Identify which cell holds the provided text, then report its [X, Y] central coordinate. 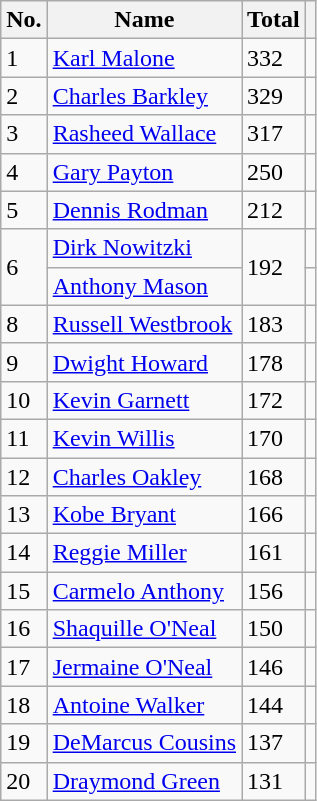
317 [274, 134]
Charles Barkley [144, 96]
329 [274, 96]
332 [274, 58]
Carmelo Anthony [144, 591]
Shaquille O'Neal [144, 629]
Gary Payton [144, 172]
183 [274, 324]
144 [274, 705]
156 [274, 591]
161 [274, 553]
146 [274, 667]
Reggie Miller [144, 553]
Kevin Willis [144, 438]
Dennis Rodman [144, 210]
172 [274, 400]
168 [274, 477]
10 [24, 400]
20 [24, 781]
Name [144, 20]
13 [24, 515]
16 [24, 629]
11 [24, 438]
Total [274, 20]
6 [24, 267]
192 [274, 267]
5 [24, 210]
150 [274, 629]
DeMarcus Cousins [144, 743]
1 [24, 58]
Antoine Walker [144, 705]
131 [274, 781]
Jermaine O'Neal [144, 667]
3 [24, 134]
4 [24, 172]
17 [24, 667]
178 [274, 362]
Dirk Nowitzki [144, 248]
212 [274, 210]
8 [24, 324]
Kobe Bryant [144, 515]
12 [24, 477]
137 [274, 743]
170 [274, 438]
No. [24, 20]
Draymond Green [144, 781]
14 [24, 553]
Karl Malone [144, 58]
Kevin Garnett [144, 400]
9 [24, 362]
19 [24, 743]
166 [274, 515]
18 [24, 705]
15 [24, 591]
250 [274, 172]
Dwight Howard [144, 362]
Russell Westbrook [144, 324]
Rasheed Wallace [144, 134]
Anthony Mason [144, 286]
Charles Oakley [144, 477]
2 [24, 96]
